Identify which cell holds the provided text, then report its [x, y] central coordinate. 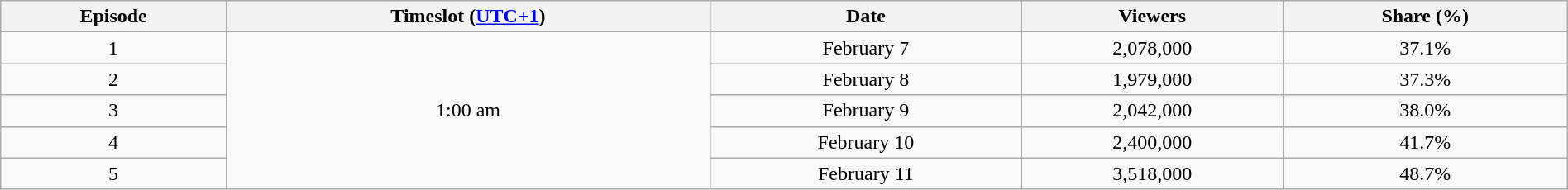
1 [114, 48]
3,518,000 [1152, 173]
3 [114, 111]
February 8 [865, 79]
February 7 [865, 48]
Episode [114, 17]
Share (%) [1425, 17]
Timeslot (UTC+1) [468, 17]
2,042,000 [1152, 111]
37.1% [1425, 48]
Viewers [1152, 17]
February 11 [865, 173]
February 9 [865, 111]
2,078,000 [1152, 48]
2 [114, 79]
41.7% [1425, 142]
Date [865, 17]
5 [114, 173]
2,400,000 [1152, 142]
1,979,000 [1152, 79]
38.0% [1425, 111]
February 10 [865, 142]
48.7% [1425, 173]
37.3% [1425, 79]
1:00 am [468, 111]
4 [114, 142]
